Search for the cell housing the specified text and yield its [x, y] center coordinate. 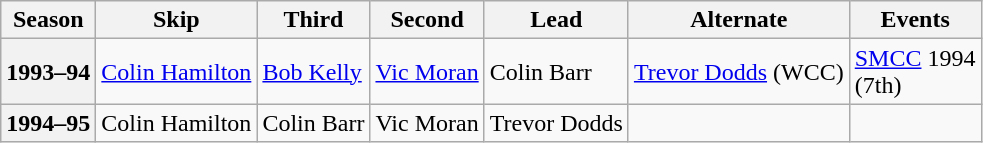
Second [427, 20]
Skip [176, 20]
Trevor Dodds [556, 123]
Bob Kelly [314, 72]
Alternate [738, 20]
Third [314, 20]
Trevor Dodds (WCC) [738, 72]
SMCC 1994 (7th) [915, 72]
1994–95 [48, 123]
Lead [556, 20]
Events [915, 20]
Season [48, 20]
1993–94 [48, 72]
